Output the [X, Y] coordinate of the center of the cell containing the given text.  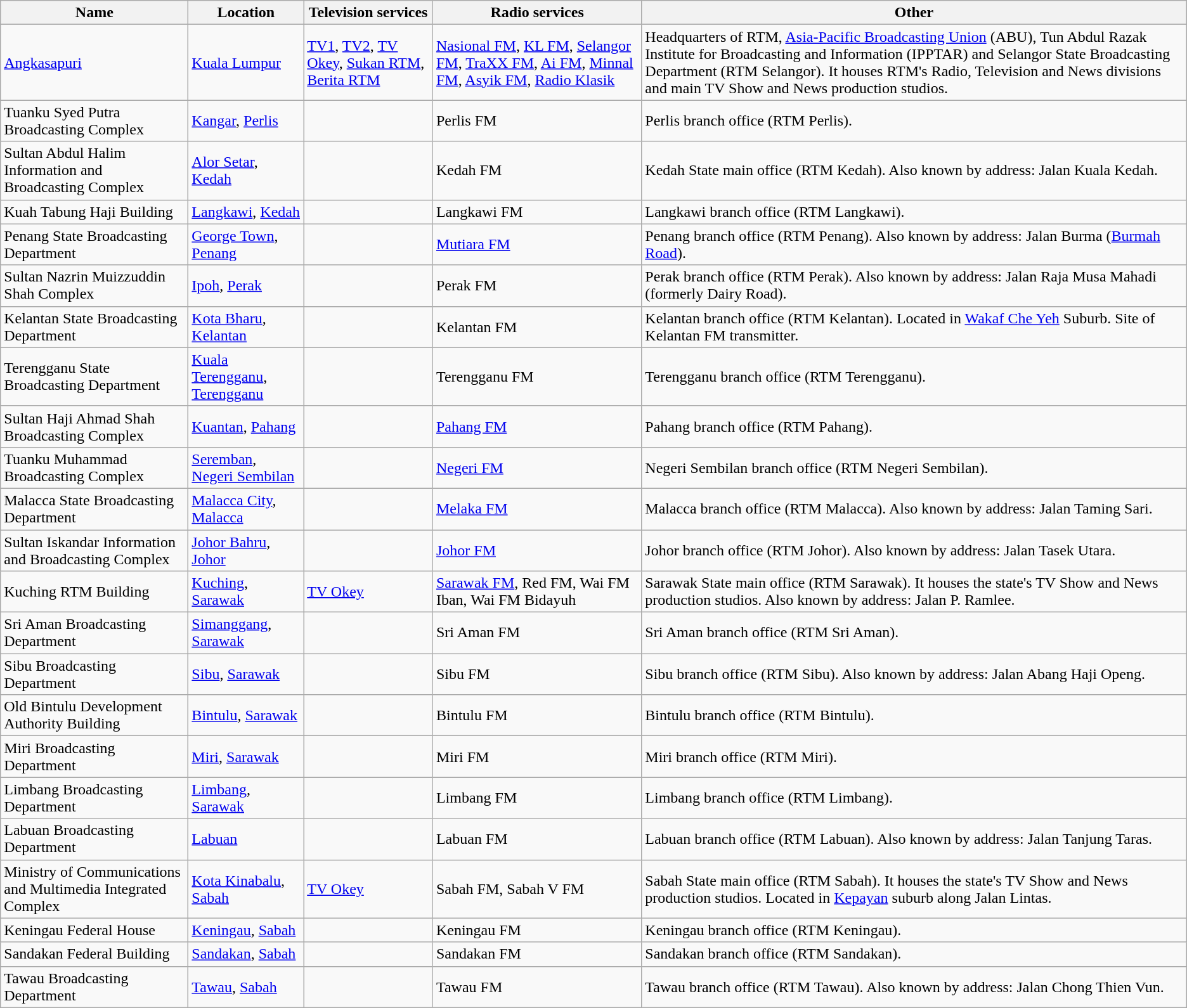
Johor FM [536, 550]
Tuanku Syed Putra Broadcasting Complex [94, 120]
Name [94, 13]
Penang State Broadcasting Department [94, 245]
Perlis branch office (RTM Perlis). [914, 120]
Other [914, 13]
Sultan Haji Ahmad Shah Broadcasting Complex [94, 426]
Sibu, Sarawak [246, 675]
Sultan Nazrin Muizzuddin Shah Complex [94, 285]
Tawau Broadcasting Department [94, 986]
Langkawi branch office (RTM Langkawi). [914, 212]
Sabah FM, Sabah V FM [536, 889]
Johor Bahru, Johor [246, 550]
George Town, Penang [246, 245]
Perak FM [536, 285]
Ministry of Communications and Multimedia Integrated Complex [94, 889]
Tawau branch office (RTM Tawau). Also known by address: Jalan Chong Thien Vun. [914, 986]
Kuantan, Pahang [246, 426]
Bintulu, Sarawak [246, 715]
Sibu FM [536, 675]
Miri branch office (RTM Miri). [914, 757]
Old Bintulu Development Authority Building [94, 715]
Sibu branch office (RTM Sibu). Also known by address: Jalan Abang Haji Openg. [914, 675]
Sandakan branch office (RTM Sandakan). [914, 954]
Radio services [536, 13]
Kelantan branch office (RTM Kelantan). Located in Wakaf Che Yeh Suburb. Site of Kelantan FM transmitter. [914, 327]
Terengganu FM [536, 377]
Negeri Sembilan branch office (RTM Negeri Sembilan). [914, 468]
Keningau FM [536, 930]
Pahang FM [536, 426]
Kota Kinabalu, Sabah [246, 889]
Bintulu FM [536, 715]
Malacca State Broadcasting Department [94, 508]
Langkawi, Kedah [246, 212]
Penang branch office (RTM Penang). Also known by address: Jalan Burma (Burmah Road). [914, 245]
Kedah FM [536, 171]
Mutiara FM [536, 245]
Keningau branch office (RTM Keningau). [914, 930]
Terengganu State Broadcasting Department [94, 377]
Bintulu branch office (RTM Bintulu). [914, 715]
Sultan Abdul Halim Information and Broadcasting Complex [94, 171]
Sri Aman FM [536, 633]
Angkasapuri [94, 62]
Sarawak State main office (RTM Sarawak). It houses the state's TV Show and News production studios. Also known by address: Jalan P. Ramlee. [914, 592]
Perlis FM [536, 120]
Kelantan FM [536, 327]
Melaka FM [536, 508]
Kuah Tabung Haji Building [94, 212]
Sandakan, Sabah [246, 954]
Malacca City, Malacca [246, 508]
Television services [368, 13]
Sri Aman branch office (RTM Sri Aman). [914, 633]
Sarawak FM, Red FM, Wai FM Iban, Wai FM Bidayuh [536, 592]
Labuan FM [536, 839]
Limbang, Sarawak [246, 798]
Sibu Broadcasting Department [94, 675]
Kangar, Perlis [246, 120]
Sabah State main office (RTM Sabah). It houses the state's TV Show and News production studios. Located in Kepayan suburb along Jalan Lintas. [914, 889]
Kuching, Sarawak [246, 592]
Pahang branch office (RTM Pahang). [914, 426]
Limbang FM [536, 798]
Kuala Terengganu, Terengganu [246, 377]
Sandakan FM [536, 954]
Sri Aman Broadcasting Department [94, 633]
Limbang Broadcasting Department [94, 798]
Kelantan State Broadcasting Department [94, 327]
Negeri FM [536, 468]
Kuala Lumpur [246, 62]
Tawau FM [536, 986]
Tawau, Sabah [246, 986]
Miri Broadcasting Department [94, 757]
Perak branch office (RTM Perak). Also known by address: Jalan Raja Musa Mahadi (formerly Dairy Road). [914, 285]
Malacca branch office (RTM Malacca). Also known by address: Jalan Taming Sari. [914, 508]
Location [246, 13]
Limbang branch office (RTM Limbang). [914, 798]
Tuanku Muhammad Broadcasting Complex [94, 468]
Miri, Sarawak [246, 757]
Labuan Broadcasting Department [94, 839]
Alor Setar, Kedah [246, 171]
Kedah State main office (RTM Kedah). Also known by address: Jalan Kuala Kedah. [914, 171]
Labuan [246, 839]
Johor branch office (RTM Johor). Also known by address: Jalan Tasek Utara. [914, 550]
Terengganu branch office (RTM Terengganu). [914, 377]
Keningau, Sabah [246, 930]
Keningau Federal House [94, 930]
Simanggang, Sarawak [246, 633]
Seremban, Negeri Sembilan [246, 468]
Sultan Iskandar Information and Broadcasting Complex [94, 550]
Miri FM [536, 757]
Nasional FM, KL FM, Selangor FM, TraXX FM, Ai FM, Minnal FM, Asyik FM, Radio Klasik [536, 62]
TV1, TV2, TV Okey, Sukan RTM, Berita RTM [368, 62]
Langkawi FM [536, 212]
Sandakan Federal Building [94, 954]
Kota Bharu, Kelantan [246, 327]
Ipoh, Perak [246, 285]
Kuching RTM Building [94, 592]
Labuan branch office (RTM Labuan). Also known by address: Jalan Tanjung Taras. [914, 839]
